Locate the cell with the specified text and output its [X, Y] center coordinate. 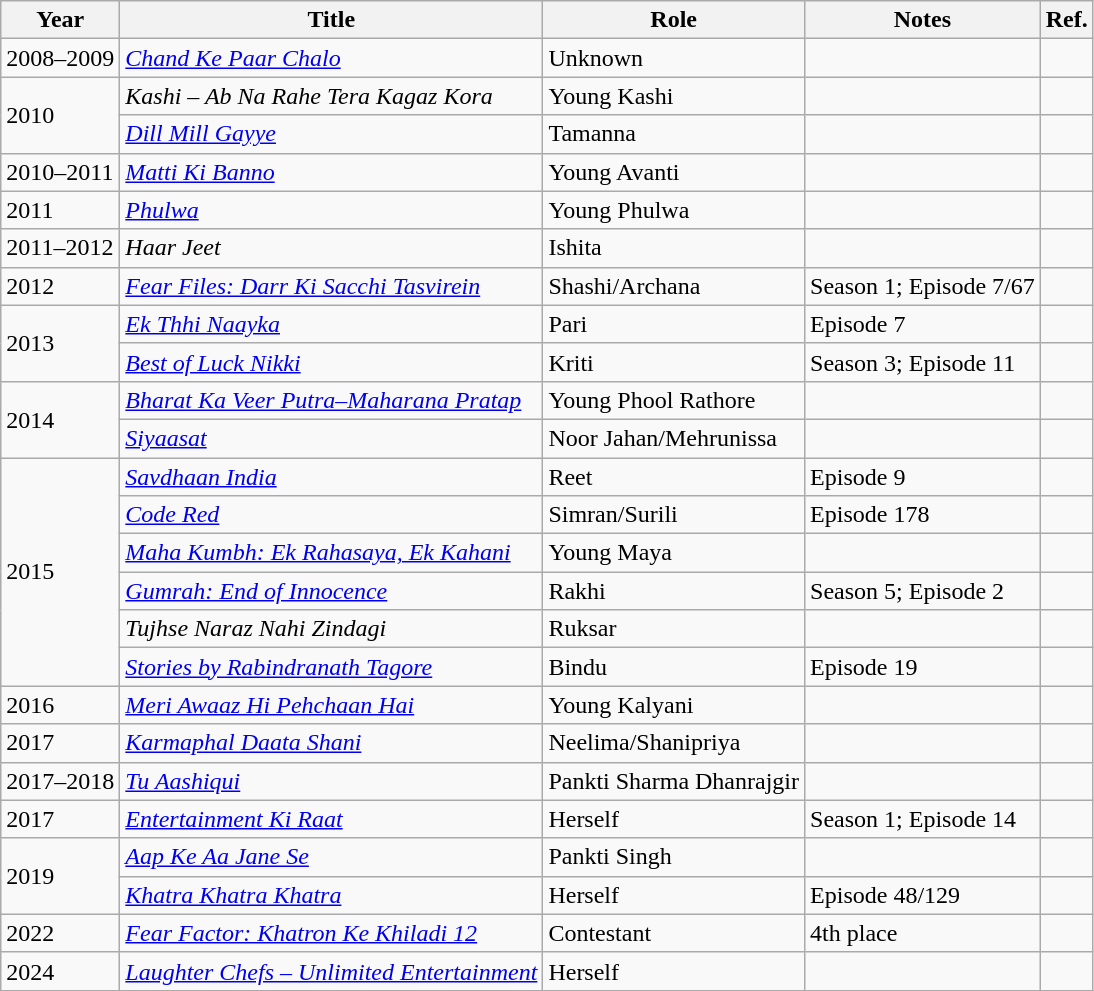
2010–2011 [60, 172]
Entertainment Ki Raat [332, 819]
Pankti Singh [674, 857]
2016 [60, 705]
Fear Factor: Khatron Ke Khiladi 12 [332, 933]
Young Maya [674, 553]
2017–2018 [60, 781]
Tamanna [674, 134]
Young Kashi [674, 96]
Notes [923, 20]
Year [60, 20]
Ruksar [674, 629]
Meri Awaaz Hi Pehchaan Hai [332, 705]
Khatra Khatra Khatra [332, 895]
Bindu [674, 667]
4th place [923, 933]
Haar Jeet [332, 248]
Young Phulwa [674, 210]
Young Phool Rathore [674, 400]
Fear Files: Darr Ki Sacchi Tasvirein [332, 286]
Maha Kumbh: Ek Rahasaya, Ek Kahani [332, 553]
Kashi – Ab Na Rahe Tera Kagaz Kora [332, 96]
Rakhi [674, 591]
Reet [674, 477]
Unknown [674, 58]
2011 [60, 210]
2013 [60, 343]
Pankti Sharma Dhanrajgir [674, 781]
Karmaphal Daata Shani [332, 743]
Tu Aashiqui [332, 781]
Episode 9 [923, 477]
Phulwa [332, 210]
Title [332, 20]
Code Red [332, 515]
2012 [60, 286]
Dill Mill Gayye [332, 134]
Young Avanti [674, 172]
Neelima/Shanipriya [674, 743]
2014 [60, 419]
Episode 19 [923, 667]
Season 3; Episode 11 [923, 362]
2015 [60, 572]
Chand Ke Paar Chalo [332, 58]
2011–2012 [60, 248]
Best of Luck Nikki [332, 362]
Kriti [674, 362]
Matti Ki Banno [332, 172]
Ref. [1066, 20]
Simran/Surili [674, 515]
Stories by Rabindranath Tagore [332, 667]
2010 [60, 115]
Ishita [674, 248]
Season 5; Episode 2 [923, 591]
Tujhse Naraz Nahi Zindagi [332, 629]
Episode 7 [923, 324]
Laughter Chefs – Unlimited Entertainment [332, 971]
2024 [60, 971]
Aap Ke Aa Jane Se [332, 857]
Gumrah: End of Innocence [332, 591]
Role [674, 20]
Season 1; Episode 14 [923, 819]
Siyaasat [332, 438]
2008–2009 [60, 58]
Noor Jahan/Mehrunissa [674, 438]
Pari [674, 324]
Contestant [674, 933]
Bharat Ka Veer Putra–Maharana Pratap [332, 400]
2022 [60, 933]
Episode 48/129 [923, 895]
Ek Thhi Naayka [332, 324]
Savdhaan India [332, 477]
Young Kalyani [674, 705]
Season 1; Episode 7/67 [923, 286]
Episode 178 [923, 515]
2019 [60, 876]
Shashi/Archana [674, 286]
